Determine the [x, y] coordinate at the center of the cell enclosing the given text.  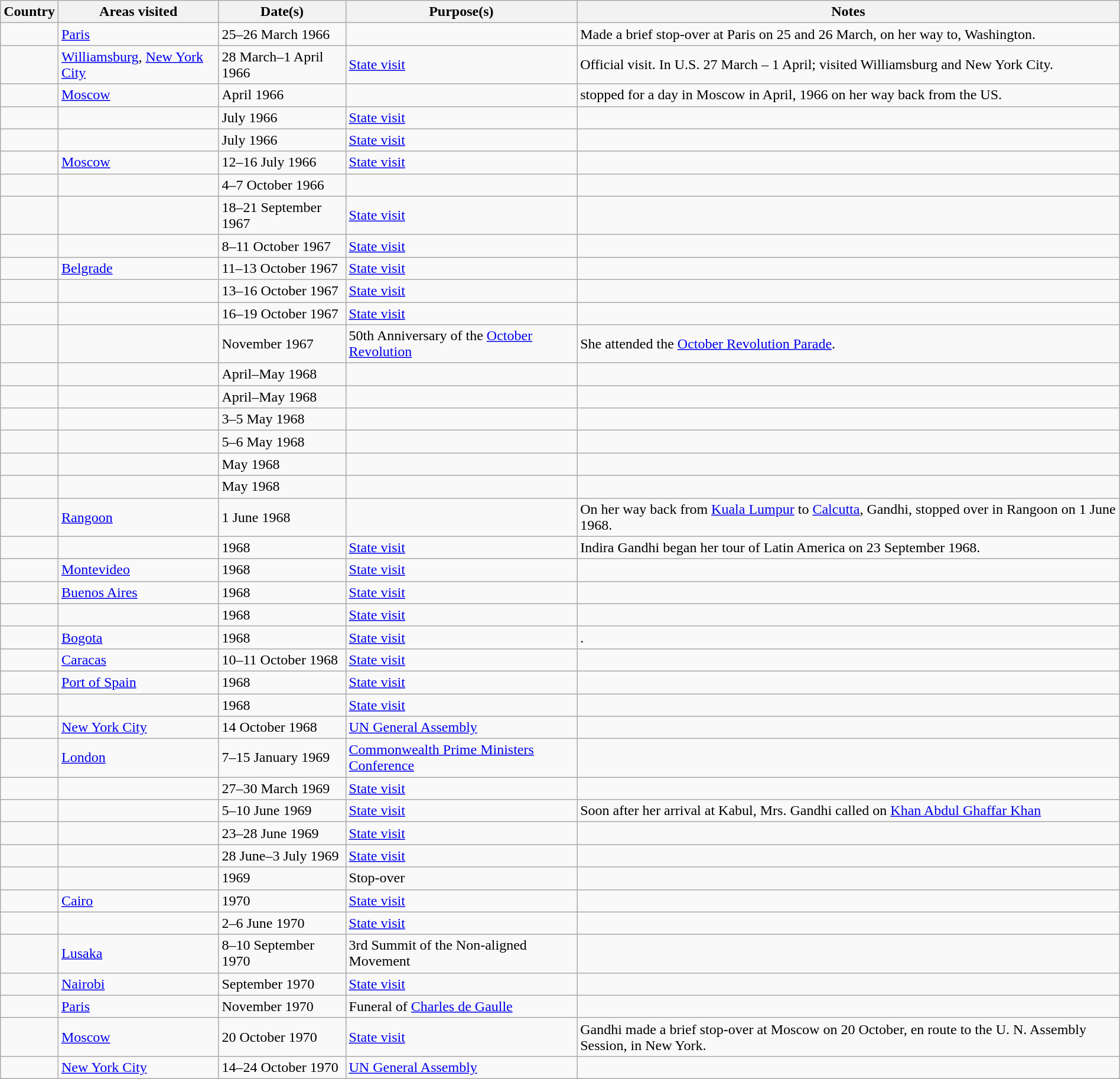
10–11 October 1968 [282, 660]
Lusaka [138, 953]
Bogota [138, 637]
Williamsburg, New York City [138, 65]
13–16 October 1967 [282, 291]
Official visit. In U.S. 27 March – 1 April; visited Williamsburg and New York City. [848, 65]
She attended the October Revolution Parade. [848, 344]
3–5 May 1968 [282, 419]
18–21 September 1967 [282, 215]
1970 [282, 901]
stopped for a day in Moscow in April, 1966 on her way back from the US. [848, 95]
Caracas [138, 660]
5–10 June 1969 [282, 811]
November 1970 [282, 1006]
Nairobi [138, 984]
November 1967 [282, 344]
1969 [282, 878]
On her way back from Kuala Lumpur to Calcutta, Gandhi, stopped over in Rangoon on 1 June 1968. [848, 517]
Soon after her arrival at Kabul, Mrs. Gandhi called on Khan Abdul Ghaffar Khan [848, 811]
4–7 October 1966 [282, 185]
11–13 October 1967 [282, 268]
Buenos Aires [138, 592]
28 March–1 April 1966 [282, 65]
Commonwealth Prime Ministers Conference [461, 758]
23–28 June 1969 [282, 833]
Cairo [138, 901]
25–26 March 1966 [282, 34]
2–6 June 1970 [282, 923]
16–19 October 1967 [282, 314]
Funeral of Charles de Gaulle [461, 1006]
Purpose(s) [461, 12]
London [138, 758]
12–16 July 1966 [282, 162]
Belgrade [138, 268]
. [848, 637]
5–6 May 1968 [282, 442]
Areas visited [138, 12]
14 October 1968 [282, 728]
20 October 1970 [282, 1037]
September 1970 [282, 984]
Rangoon [138, 517]
Indira Gandhi began her tour of Latin America on 23 September 1968. [848, 547]
Date(s) [282, 12]
8–10 September 1970 [282, 953]
8–11 October 1967 [282, 246]
50th Anniversary of the October Revolution [461, 344]
Stop-over [461, 878]
27–30 March 1969 [282, 788]
Made a brief stop-over at Paris on 25 and 26 March, on her way to, Washington. [848, 34]
7–15 January 1969 [282, 758]
28 June–3 July 1969 [282, 856]
Gandhi made a brief stop-over at Moscow on 20 October, en route to the U. N. Assembly Session, in New York. [848, 1037]
3rd Summit of the Non-aligned Movement [461, 953]
Notes [848, 12]
April 1966 [282, 95]
14–24 October 1970 [282, 1067]
Montevideo [138, 570]
Country [30, 12]
1 June 1968 [282, 517]
Port of Spain [138, 682]
